Provide the [X, Y] coordinate of the cell's center where the given text is located.  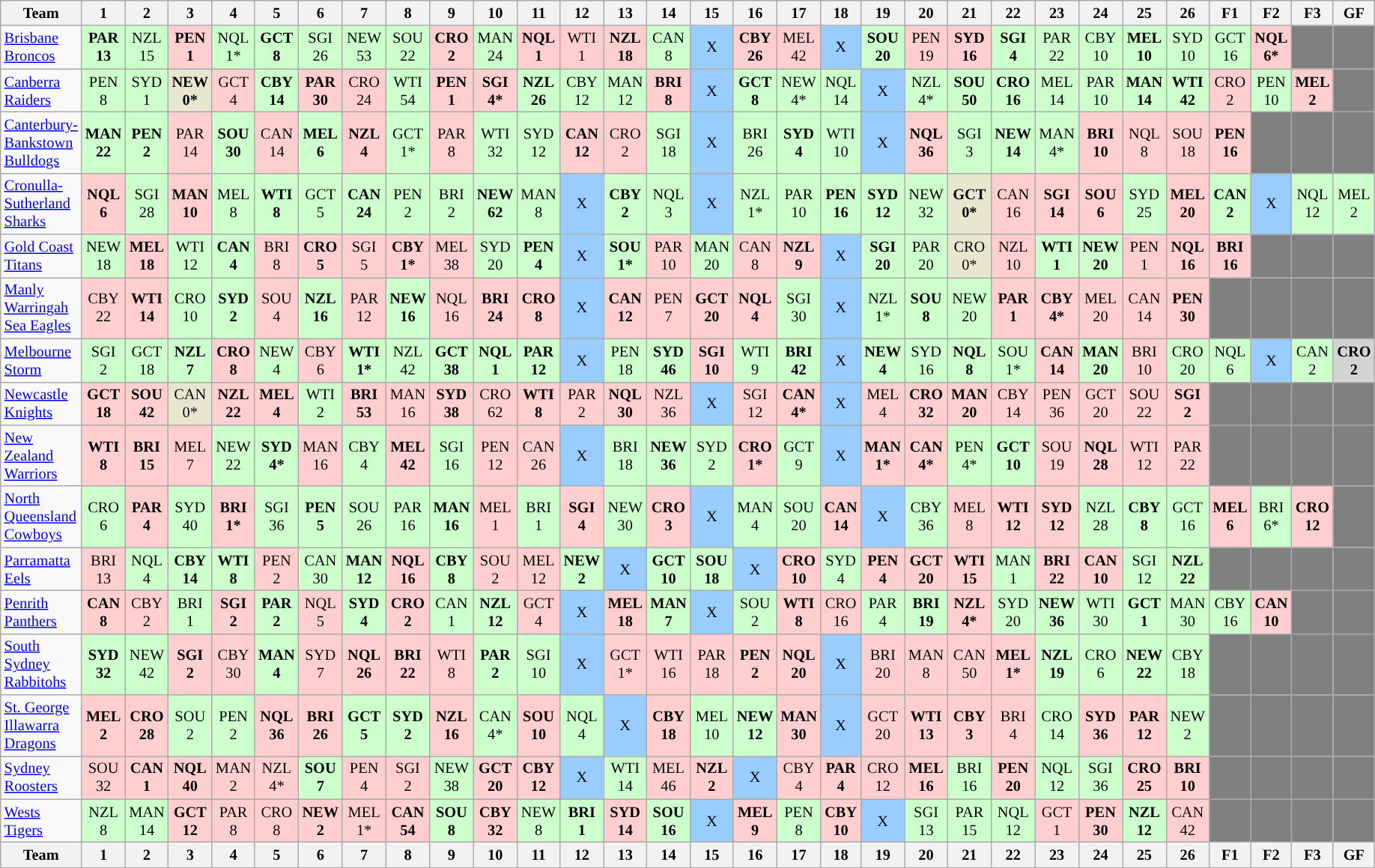
MAN10 [190, 204]
BRI2 [452, 204]
Penrith Panthers [41, 612]
SYD25 [1144, 204]
CRO14 [1057, 726]
SYD4* [276, 455]
GCT9 [798, 455]
NEW16 [407, 308]
MEL7 [190, 455]
SYD1 [147, 91]
NEW18 [103, 256]
NEW62 [495, 204]
NQL14 [841, 91]
SOU42 [147, 404]
MEL38 [452, 256]
SOU32 [103, 777]
WTI1* [364, 360]
CBY30 [234, 664]
BRI18 [625, 455]
MAN7 [668, 612]
CAN50 [969, 664]
BRI24 [495, 308]
Canterbury-Bankstown Bulldogs [41, 142]
CBY26 [755, 47]
SOU4 [276, 308]
SYD46 [668, 360]
CRO62 [495, 404]
MEL1 [495, 517]
SGI3 [969, 142]
CRO5 [321, 256]
CAN42 [1188, 821]
NQL40 [190, 777]
NQL28 [1100, 455]
NZL19 [1057, 664]
SOU16 [668, 821]
SGI26 [321, 47]
St. George Illawarra Dragons [41, 726]
GCT12 [190, 821]
MAN4* [1057, 142]
NZL8 [103, 821]
CRO24 [364, 91]
GCT0* [969, 204]
PAR14 [190, 142]
BRI20 [883, 664]
WTI16 [668, 664]
GCT38 [452, 360]
PEN5 [321, 517]
BRI1* [234, 517]
NZL28 [1100, 517]
BRI15 [147, 455]
MAN1* [883, 455]
SGI5 [364, 256]
Parramatta Eels [41, 569]
MEL16 [926, 777]
NQL30 [625, 404]
CRO20 [1188, 360]
CAN24 [364, 204]
NZL36 [668, 404]
Sydney Roosters [41, 777]
PAR20 [926, 256]
SOU7 [321, 777]
NZL9 [798, 256]
CAN26 [538, 455]
CRO28 [147, 726]
SGI16 [452, 455]
SOU19 [1057, 455]
SYD40 [190, 517]
South Sydney Rabbitohs [41, 664]
MAN1 [1013, 569]
MAN24 [495, 47]
NQL20 [798, 664]
CAN4 [234, 256]
NEW8 [538, 821]
SYD36 [1100, 726]
SOU30 [234, 142]
Canberra Raiders [41, 91]
NEW42 [147, 664]
North Queensland Cowboys [41, 517]
MEL12 [538, 569]
SOU50 [969, 91]
PAR15 [969, 821]
CBY6 [321, 360]
CBY16 [1230, 612]
PAR30 [321, 91]
CAN0* [190, 404]
Wests Tigers [41, 821]
SGI13 [926, 821]
BRI4 [1013, 726]
SOU26 [364, 517]
PEN19 [926, 47]
PEN20 [1013, 777]
NZL7 [190, 360]
CAN30 [321, 569]
NEW12 [755, 726]
SGI14 [1057, 204]
WTI30 [1100, 612]
WTI13 [926, 726]
SGI30 [798, 308]
SGI28 [147, 204]
WTI15 [969, 569]
SOU6 [1100, 204]
PAR1 [1013, 308]
CRO32 [926, 404]
SOU10 [538, 726]
NEW0* [190, 91]
NZL26 [538, 91]
NEW30 [625, 517]
PEN36 [1057, 404]
PEN10 [1271, 91]
NEW38 [452, 777]
MAN22 [103, 142]
CRO3 [668, 517]
Gold Coast Titans [41, 256]
NQL5 [321, 612]
CBY22 [103, 308]
MEL14 [1057, 91]
PEN7 [668, 308]
PEN4* [969, 455]
New Zealand Warriors [41, 455]
SYD32 [103, 664]
NEW53 [364, 47]
NEW32 [926, 204]
NZL18 [625, 47]
PEN12 [495, 455]
NEW14 [1013, 142]
BRI42 [798, 360]
WTI9 [755, 360]
PEN18 [625, 360]
BRI6* [1271, 517]
NZL4 [364, 142]
SYD10 [1188, 47]
PAR16 [407, 517]
SYD14 [625, 821]
NQL26 [364, 664]
MAN2 [234, 777]
CAN54 [407, 821]
NZL15 [147, 47]
CBY1* [407, 256]
PAR18 [711, 664]
NQL1* [234, 47]
CAN16 [1013, 204]
Manly Warringah Sea Eagles [41, 308]
CRO0* [969, 256]
CBY4* [1057, 308]
SGI4* [495, 91]
CRO25 [1144, 777]
MEL46 [668, 777]
SYD38 [452, 404]
CBY32 [495, 821]
SYD7 [321, 664]
Melbourne Storm [41, 360]
SGI20 [883, 256]
NZL10 [1013, 256]
BRI19 [926, 612]
MEL9 [755, 821]
Brisbane Broncos [41, 47]
BRI53 [364, 404]
CBY36 [926, 517]
WTI32 [495, 142]
SGI18 [668, 142]
Newcastle Knights [41, 404]
CBY3 [969, 726]
NQL3 [668, 204]
BRI13 [103, 569]
NQL6* [1271, 47]
NZL2 [711, 777]
PAR13 [103, 47]
NEW4* [798, 91]
NZL42 [407, 360]
WTI54 [407, 91]
WTI42 [1188, 91]
Cronulla-Sutherland Sharks [41, 204]
CRO1* [755, 455]
WTI10 [841, 142]
WTI2 [321, 404]
